Pinpoint the cell where the given text exists, returning its [X, Y] midpoint coordinate. 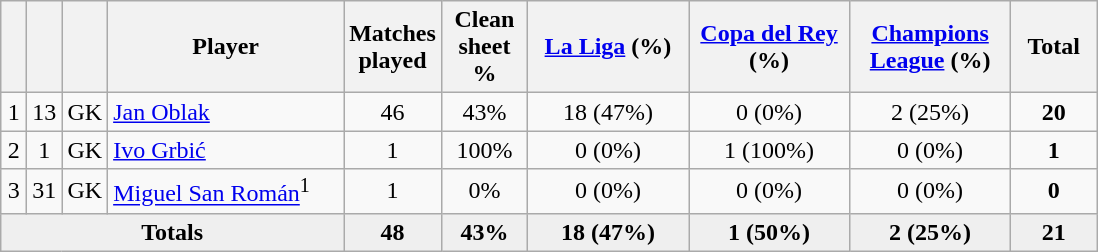
Jan Oblak [226, 112]
1 (50%) [768, 232]
Champions League (%) [930, 47]
21 [1054, 232]
Miguel San Román1 [226, 192]
20 [1054, 112]
13 [44, 112]
Player [226, 47]
100% [484, 150]
0% [484, 192]
Total [1054, 47]
Ivo Grbić [226, 150]
48 [393, 232]
0 [1054, 192]
Clean sheet % [484, 47]
Matches played [393, 47]
La Liga (%) [608, 47]
31 [44, 192]
3 [14, 192]
1 (100%) [768, 150]
46 [393, 112]
Copa del Rey (%) [768, 47]
2 [14, 150]
Totals [172, 232]
